Return the (X, Y) coordinate for the center point of the cell that contains the specified text.  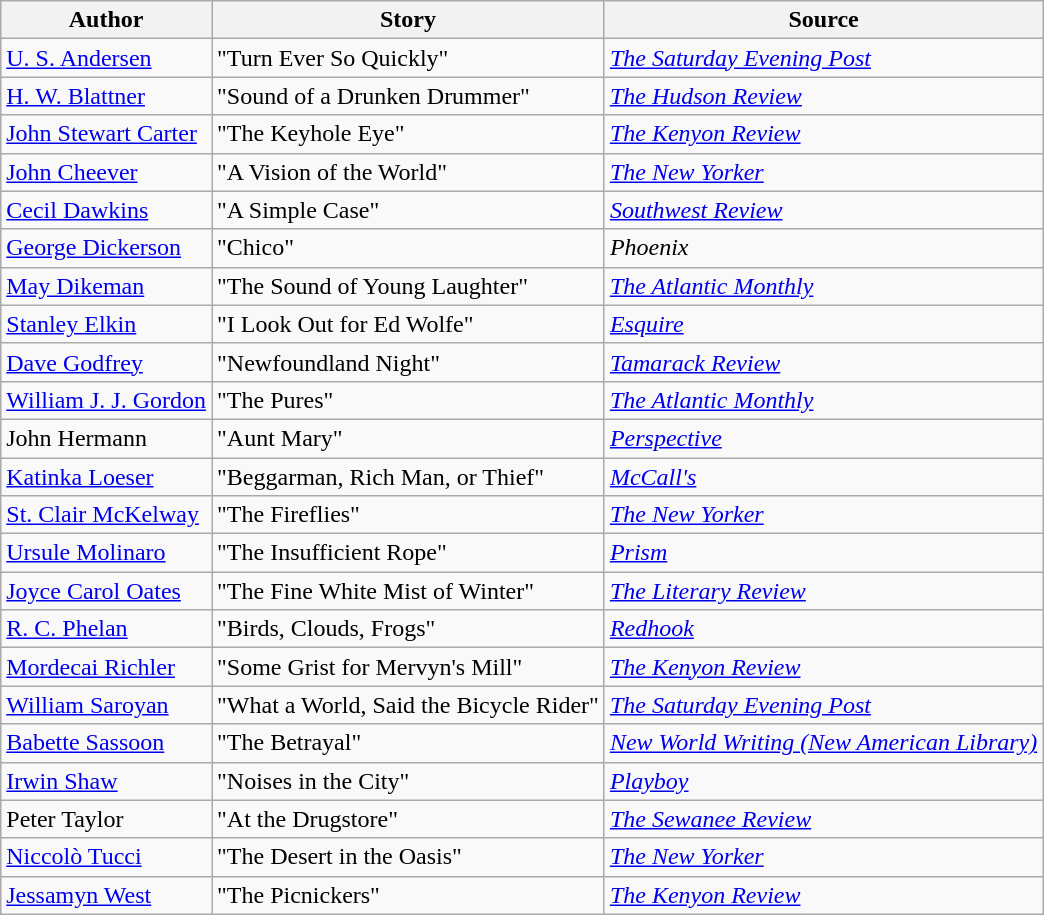
Joyce Carol Oates (106, 591)
"Turn Ever So Quickly" (408, 58)
"Some Grist for Mervyn's Mill" (408, 667)
Story (408, 20)
John Stewart Carter (106, 134)
"Aunt Mary" (408, 438)
"At the Drugstore" (408, 819)
St. Clair McKelway (106, 515)
The Literary Review (823, 591)
"The Fine White Mist of Winter" (408, 591)
"Noises in the City" (408, 781)
Phoenix (823, 248)
New World Writing (New American Library) (823, 743)
Babette Sassoon (106, 743)
Esquire (823, 324)
Playboy (823, 781)
"A Simple Case" (408, 210)
The Sewanee Review (823, 819)
"The Insufficient Rope" (408, 553)
Cecil Dawkins (106, 210)
May Dikeman (106, 286)
George Dickerson (106, 248)
"The Sound of Young Laughter" (408, 286)
"Newfoundland Night" (408, 362)
Source (823, 20)
"The Pures" (408, 400)
"Beggarman, Rich Man, or Thief" (408, 477)
"The Desert in the Oasis" (408, 857)
John Cheever (106, 172)
"Birds, Clouds, Frogs" (408, 629)
Jessamyn West (106, 895)
Author (106, 20)
"Chico" (408, 248)
"The Fireflies" (408, 515)
Mordecai Richler (106, 667)
Stanley Elkin (106, 324)
McCall's (823, 477)
Niccolò Tucci (106, 857)
Southwest Review (823, 210)
William J. J. Gordon (106, 400)
"I Look Out for Ed Wolfe" (408, 324)
Redhook (823, 629)
"A Vision of the World" (408, 172)
Peter Taylor (106, 819)
"The Keyhole Eye" (408, 134)
Irwin Shaw (106, 781)
John Hermann (106, 438)
Prism (823, 553)
"The Betrayal" (408, 743)
R. C. Phelan (106, 629)
"Sound of a Drunken Drummer" (408, 96)
Perspective (823, 438)
William Saroyan (106, 705)
"What a World, Said the Bicycle Rider" (408, 705)
U. S. Andersen (106, 58)
Katinka Loeser (106, 477)
H. W. Blattner (106, 96)
Tamarack Review (823, 362)
Dave Godfrey (106, 362)
Ursule Molinaro (106, 553)
"The Picnickers" (408, 895)
The Hudson Review (823, 96)
